Return the (X, Y) coordinate for the center point of the cell that contains the specified text.  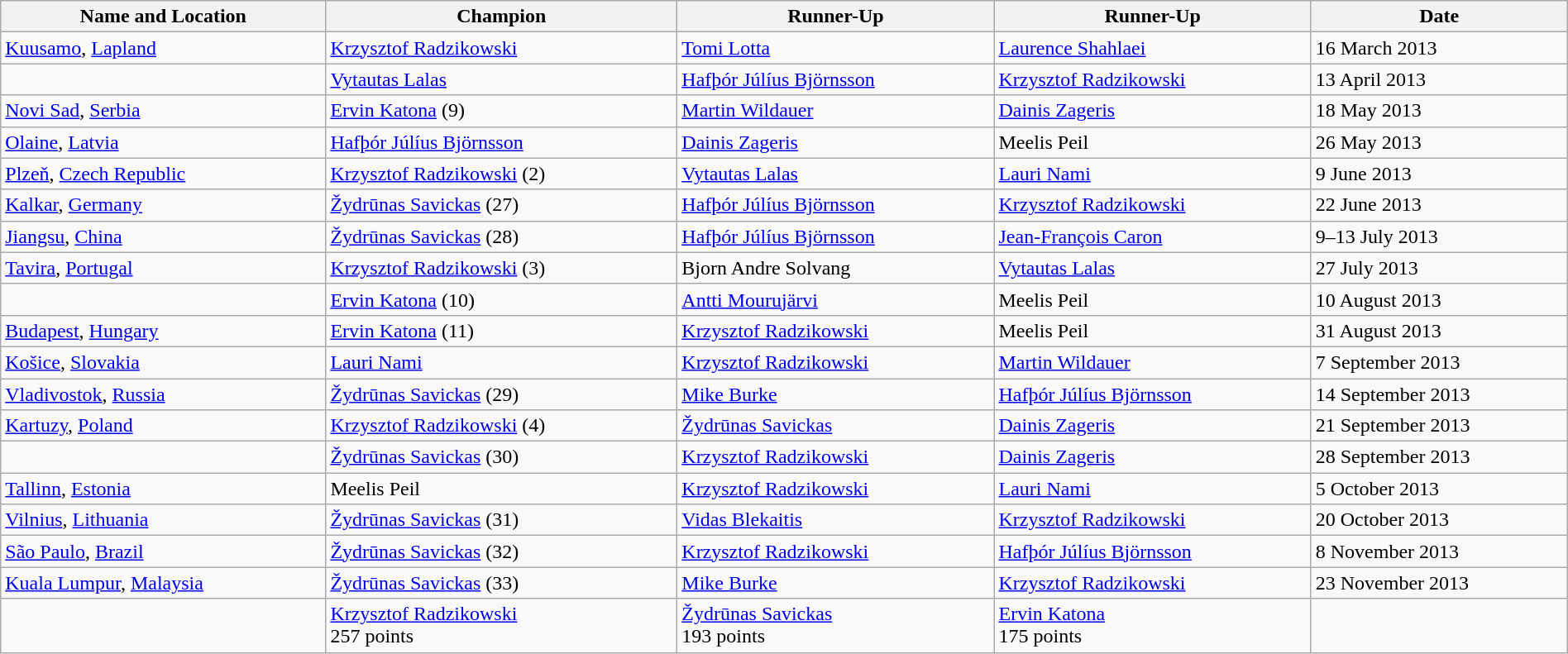
21 September 2013 (1439, 426)
Ervin Katona (9) (501, 111)
10 August 2013 (1439, 299)
Kartuzy, Poland (164, 426)
16 March 2013 (1439, 48)
Kuala Lumpur, Malaysia (164, 583)
Tomi Lotta (835, 48)
9 June 2013 (1439, 174)
Žydrūnas Savickas (32) (501, 551)
Novi Sad, Serbia (164, 111)
Bjorn Andre Solvang (835, 268)
Vladivostok, Russia (164, 394)
28 September 2013 (1439, 457)
5 October 2013 (1439, 489)
Jiangsu, China (164, 236)
22 June 2013 (1439, 205)
Olaine, Latvia (164, 142)
Košice, Slovakia (164, 362)
13 April 2013 (1439, 79)
Žydrūnas Savickas 193 points (835, 625)
Ervin Katona (11) (501, 331)
14 September 2013 (1439, 394)
Žydrūnas Savickas (29) (501, 394)
7 September 2013 (1439, 362)
Krzysztof Radzikowski (2) (501, 174)
Tavira, Portugal (164, 268)
Date (1439, 17)
Jean-François Caron (1153, 236)
26 May 2013 (1439, 142)
Žydrūnas Savickas (30) (501, 457)
20 October 2013 (1439, 520)
9–13 July 2013 (1439, 236)
Žydrūnas Savickas (27) (501, 205)
Žydrūnas Savickas (33) (501, 583)
23 November 2013 (1439, 583)
8 November 2013 (1439, 551)
Ervin Katona 175 points (1153, 625)
Vidas Blekaitis (835, 520)
Krzysztof Radzikowski (3) (501, 268)
Ervin Katona (10) (501, 299)
Laurence Shahlaei (1153, 48)
Champion (501, 17)
Krzysztof Radzikowski 257 points (501, 625)
Žydrūnas Savickas (835, 426)
São Paulo, Brazil (164, 551)
Antti Mourujärvi (835, 299)
Name and Location (164, 17)
18 May 2013 (1439, 111)
Plzeň, Czech Republic (164, 174)
Krzysztof Radzikowski (4) (501, 426)
Budapest, Hungary (164, 331)
Kuusamo, Lapland (164, 48)
Žydrūnas Savickas (31) (501, 520)
31 August 2013 (1439, 331)
Kalkar, Germany (164, 205)
Žydrūnas Savickas (28) (501, 236)
Vilnius, Lithuania (164, 520)
Tallinn, Estonia (164, 489)
27 July 2013 (1439, 268)
